Identify which cell holds the provided text, then report its [x, y] central coordinate. 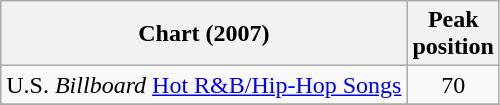
Peakposition [453, 34]
70 [453, 85]
U.S. Billboard Hot R&B/Hip-Hop Songs [204, 85]
Chart (2007) [204, 34]
